For the text-containing cell, return its midpoint in [X, Y] coordinate format. 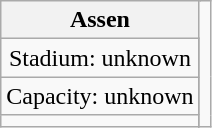
Stadium: unknown [100, 58]
Capacity: unknown [100, 96]
Assen [100, 20]
